Locate the cell with the specified text and output its [X, Y] center coordinate. 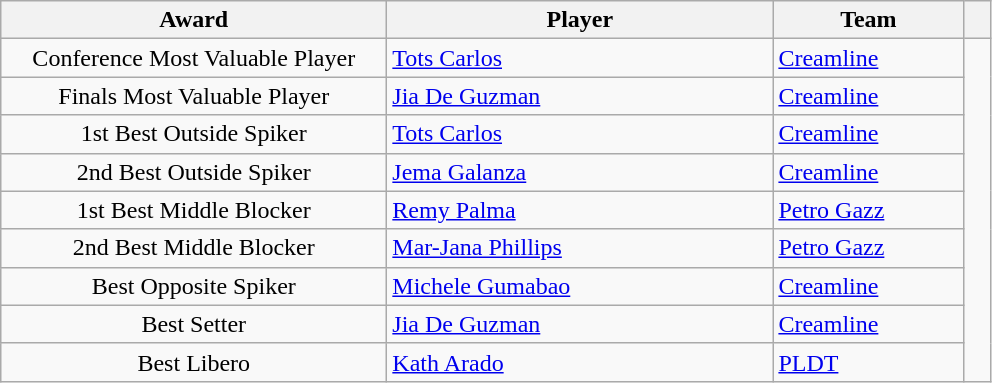
Team [868, 20]
Mar-Jana Phillips [580, 248]
Finals Most Valuable Player [194, 96]
1st Best Middle Blocker [194, 210]
Michele Gumabao [580, 286]
2nd Best Outside Spiker [194, 172]
PLDT [868, 362]
Kath Arado [580, 362]
Best Libero [194, 362]
Best Setter [194, 324]
Remy Palma [580, 210]
Best Opposite Spiker [194, 286]
Award [194, 20]
Player [580, 20]
Conference Most Valuable Player [194, 58]
2nd Best Middle Blocker [194, 248]
1st Best Outside Spiker [194, 134]
Jema Galanza [580, 172]
